Scan for the cell matching the given text and deliver its (x, y) coordinate at center. 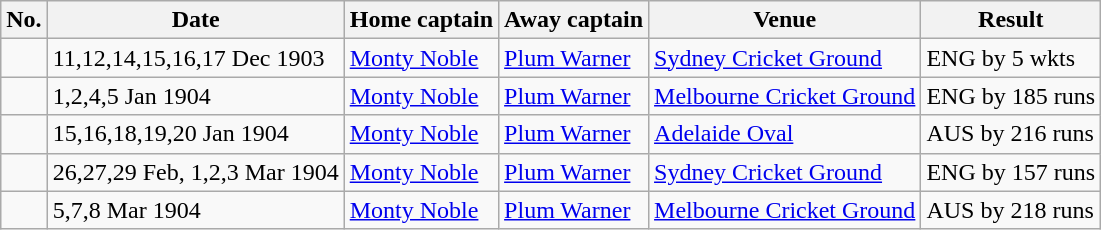
Venue (785, 20)
ENG by 185 runs (1011, 96)
Away captain (574, 20)
AUS by 216 runs (1011, 134)
26,27,29 Feb, 1,2,3 Mar 1904 (196, 172)
11,12,14,15,16,17 Dec 1903 (196, 58)
ENG by 5 wkts (1011, 58)
Date (196, 20)
1,2,4,5 Jan 1904 (196, 96)
AUS by 218 runs (1011, 210)
Home captain (421, 20)
Result (1011, 20)
ENG by 157 runs (1011, 172)
Adelaide Oval (785, 134)
5,7,8 Mar 1904 (196, 210)
15,16,18,19,20 Jan 1904 (196, 134)
No. (24, 20)
